Output the [X, Y] coordinate of the center of the cell containing the given text.  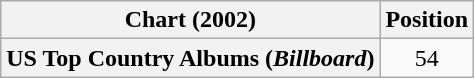
54 [427, 58]
Position [427, 20]
US Top Country Albums (Billboard) [190, 58]
Chart (2002) [190, 20]
